Determine the (x, y) coordinate at the center of the cell enclosing the given text.  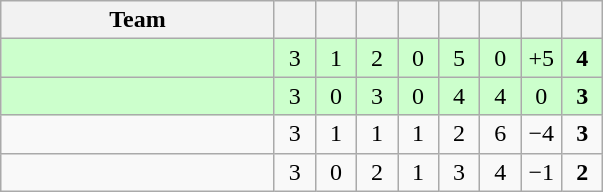
−4 (542, 134)
+5 (542, 58)
5 (460, 58)
Team (138, 20)
6 (500, 134)
−1 (542, 172)
